Determine the (X, Y) coordinate at the center of the cell enclosing the given text.  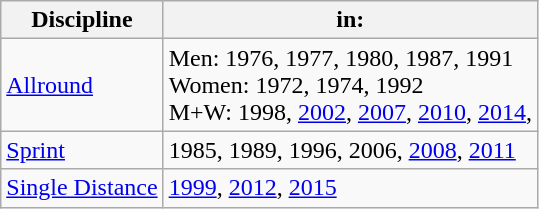
1985, 1989, 1996, 2006, 2008, 2011 (350, 150)
Discipline (82, 20)
in: (350, 20)
Men: 1976, 1977, 1980, 1987, 1991 Women: 1972, 1974, 1992 M+W: 1998, 2002, 2007, 2010, 2014, (350, 85)
1999, 2012, 2015 (350, 188)
Single Distance (82, 188)
Sprint (82, 150)
Allround (82, 85)
